Determine the (X, Y) coordinate at the center of the cell enclosing the given text.  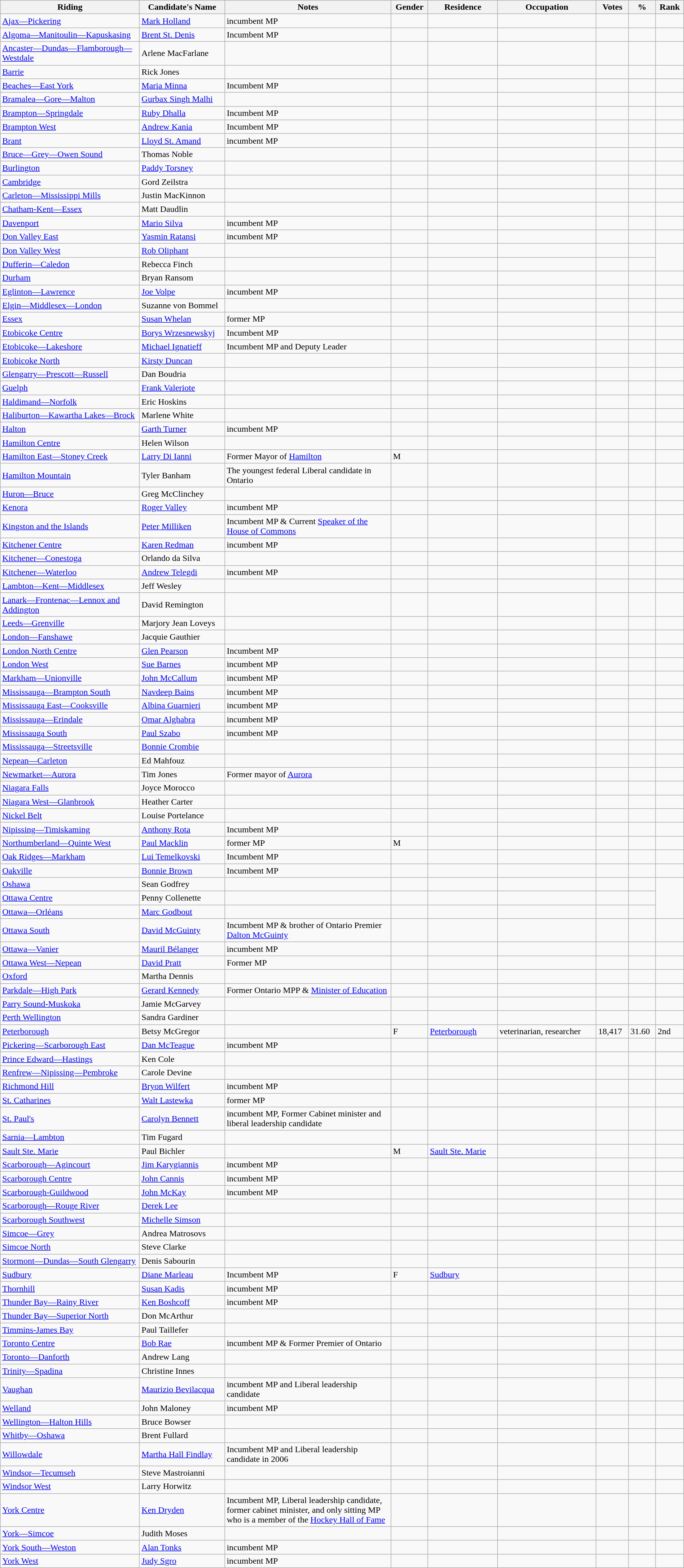
Navdeep Bains (182, 692)
Scarborough-Guildwood (70, 1192)
Gord Zeilstra (182, 182)
Louise Portelance (182, 815)
Simcoe North (70, 1247)
Paul Macklin (182, 843)
David Remington (182, 604)
Renfrew—Nipissing—Pembroke (70, 1072)
Trinity—Spadina (70, 1371)
Judy Sgro (182, 1561)
Perth Wellington (70, 1018)
Rick Jones (182, 72)
Kitchener Centre (70, 545)
Oxford (70, 976)
Andrew Lang (182, 1357)
Peter Milliken (182, 526)
Mississauga—Streetsville (70, 747)
Betsy McGregor (182, 1031)
York South—Weston (70, 1547)
Huron—Bruce (70, 494)
Windsor—Tecumseh (70, 1473)
Kingston and the Islands (70, 526)
Guelph (70, 388)
Haldimand—Norfolk (70, 402)
Paddy Torsney (182, 168)
Marc Godbout (182, 912)
Simcoe—Grey (70, 1233)
incumbent MP, Former Cabinet minister and liberal leadership candidate (308, 1119)
Susan Whelan (182, 319)
Marjory Jean Loveys (182, 623)
Paul Taillefer (182, 1329)
Lanark—Frontenac—Lennox and Addington (70, 604)
Sean Godfrey (182, 884)
Etobicoke Centre (70, 333)
Windsor West (70, 1486)
John McCallum (182, 678)
Andrew Telegdi (182, 572)
Don McArthur (182, 1316)
John Maloney (182, 1408)
Ken Cole (182, 1059)
Notes (308, 7)
Barrie (70, 72)
Incumbent MP & Current Speaker of the House of Commons (308, 526)
Richmond Hill (70, 1086)
Brampton West (70, 127)
Judith Moses (182, 1533)
Algoma—Manitoulin—Kapuskasing (70, 35)
Oshawa (70, 884)
Scarborough Centre (70, 1179)
Prince Edward—Hastings (70, 1059)
Eric Hoskins (182, 402)
Suzanne von Bommel (182, 305)
Helen Wilson (182, 443)
Gerard Kennedy (182, 990)
Ken Boshcoff (182, 1302)
Carolyn Bennett (182, 1119)
Martha Hall Findlay (182, 1454)
Bruce—Grey—Owen Sound (70, 154)
Cambridge (70, 182)
Michael Ignatieff (182, 347)
John Cannis (182, 1179)
Kirsty Duncan (182, 360)
Jamie McGarvey (182, 1004)
Sue Barnes (182, 665)
Kitchener—Waterloo (70, 572)
Thunder Bay—Rainy River (70, 1302)
Ed Mahfouz (182, 761)
Toronto—Danforth (70, 1357)
Glen Pearson (182, 651)
Brant (70, 140)
Ajax—Pickering (70, 21)
Wellington—Halton Hills (70, 1422)
Parkdale—High Park (70, 990)
Ruby Dhalla (182, 113)
Davenport (70, 223)
St. Catharines (70, 1100)
Greg McClinchey (182, 494)
Omar Alghabra (182, 719)
Tyler Banham (182, 475)
Kenora (70, 508)
Hamilton East—Stoney Creek (70, 457)
Jeff Wesley (182, 586)
Etobicoke—Lakeshore (70, 347)
Bruce Bowser (182, 1422)
Jim Karygiannis (182, 1165)
Kitchener—Conestoga (70, 558)
Martha Dennis (182, 976)
Tim Fugard (182, 1137)
Gender (409, 7)
Haliburton—Kawartha Lakes—Brock (70, 415)
Ken Dryden (182, 1510)
York Centre (70, 1510)
Maria Minna (182, 86)
Jacquie Gauthier (182, 637)
Mauril Bélanger (182, 949)
% (642, 7)
Nickel Belt (70, 815)
Steve Mastroianni (182, 1473)
Rank (670, 7)
Steve Clarke (182, 1247)
Walt Lastewka (182, 1100)
Paul Bichler (182, 1151)
Roger Valley (182, 508)
London—Fanshawe (70, 637)
Rob Oliphant (182, 251)
Matt Daudlin (182, 209)
Eglinton—Lawrence (70, 292)
Gurbax Singh Malhi (182, 99)
Brent St. Denis (182, 35)
Tim Jones (182, 774)
Ottawa—Vanier (70, 949)
Glengarry—Prescott—Russell (70, 374)
Mark Holland (182, 21)
Heather Carter (182, 802)
Thomas Noble (182, 154)
Bramalea—Gore—Malton (70, 99)
Niagara Falls (70, 788)
Welland (70, 1408)
Carole Devine (182, 1072)
Timmins-James Bay (70, 1329)
Pickering—Scarborough East (70, 1045)
Vaughan (70, 1390)
Ottawa—Orléans (70, 912)
Ancaster—Dundas—Flamborough—Westdale (70, 53)
Mississauga—Erindale (70, 719)
St. Paul's (70, 1119)
Michelle Simson (182, 1220)
Incumbent MP & brother of Ontario Premier Dalton McGuinty (308, 931)
The youngest federal Liberal candidate in Ontario (308, 475)
Scarborough—Agincourt (70, 1165)
Riding (70, 7)
Scarborough—Rouge River (70, 1206)
Toronto Centre (70, 1343)
Stormont—Dundas—South Glengarry (70, 1261)
Bryan Ransom (182, 278)
Whitby—Oshawa (70, 1436)
Karen Redman (182, 545)
Durham (70, 278)
Votes (613, 7)
Burlington (70, 168)
David McGuinty (182, 931)
Former mayor of Aurora (308, 774)
18,417 (613, 1031)
Niagara West—Glanbrook (70, 802)
Candidate's Name (182, 7)
Oakville (70, 870)
Bryon Wilfert (182, 1086)
Carleton—Mississippi Mills (70, 196)
veterinarian, researcher (547, 1031)
Sarnia—Lambton (70, 1137)
Oak Ridges—Markham (70, 857)
Bonnie Brown (182, 870)
Thornhill (70, 1288)
Diane Marleau (182, 1275)
Sandra Gardiner (182, 1018)
Don Valley West (70, 251)
Joe Volpe (182, 292)
Ottawa Centre (70, 898)
Lambton—Kent—Middlesex (70, 586)
London West (70, 665)
Justin MacKinnon (182, 196)
Yasmin Ratansi (182, 237)
Lloyd St. Amand (182, 140)
Brampton—Springdale (70, 113)
David Pratt (182, 963)
York West (70, 1561)
Northumberland—Quinte West (70, 843)
Former Mayor of Hamilton (308, 457)
Dan Boudria (182, 374)
Garth Turner (182, 429)
Mississauga South (70, 733)
Essex (70, 319)
Nepean—Carleton (70, 761)
Willowdale (70, 1454)
Leeds—Grenville (70, 623)
Occupation (547, 7)
Parry Sound-Muskoka (70, 1004)
Derek Lee (182, 1206)
Thunder Bay—Superior North (70, 1316)
Larry Di Ianni (182, 457)
Bob Rae (182, 1343)
Former MP (308, 963)
Denis Sabourin (182, 1261)
Andrea Matrosovs (182, 1233)
Residence (462, 7)
Mississauga—Brampton South (70, 692)
Anthony Rota (182, 829)
Dan McTeague (182, 1045)
Paul Szabo (182, 733)
Markham—Unionville (70, 678)
Don Valley East (70, 237)
31.60 (642, 1031)
Frank Valeriote (182, 388)
Scarborough Southwest (70, 1220)
Borys Wrzesnewskyj (182, 333)
Joyce Morocco (182, 788)
Ottawa South (70, 931)
Mississauga East—Cooksville (70, 706)
Chatham-Kent—Essex (70, 209)
London North Centre (70, 651)
2nd (670, 1031)
Nipissing—Timiskaming (70, 829)
Rebecca Finch (182, 264)
Dufferin—Caledon (70, 264)
Incumbent MP and Liberal leadership candidate in 2006 (308, 1454)
Ottawa West—Nepean (70, 963)
Newmarket—Aurora (70, 774)
Hamilton Mountain (70, 475)
Incumbent MP, Liberal leadership candidate, former cabinet minister, and only sitting MP who is a member of the Hockey Hall of Fame (308, 1510)
York—Simcoe (70, 1533)
Beaches—East York (70, 86)
Elgin—Middlesex—London (70, 305)
Etobicoke North (70, 360)
Orlando da Silva (182, 558)
Former Ontario MPP & Minister of Education (308, 990)
Marlene White (182, 415)
incumbent MP and Liberal leadership candidate (308, 1390)
Penny Collenette (182, 898)
Susan Kadis (182, 1288)
John McKay (182, 1192)
Larry Horwitz (182, 1486)
Brent Fullard (182, 1436)
Christine Innes (182, 1371)
Hamilton Centre (70, 443)
Andrew Kania (182, 127)
Albina Guarnieri (182, 706)
Alan Tonks (182, 1547)
Arlene MacFarlane (182, 53)
Maurizio Bevilacqua (182, 1390)
incumbent MP & Former Premier of Ontario (308, 1343)
Bonnie Crombie (182, 747)
Lui Temelkovski (182, 857)
Incumbent MP and Deputy Leader (308, 347)
Halton (70, 429)
Mario Silva (182, 223)
